Output the [X, Y] coordinate of the center of the cell containing the given text.  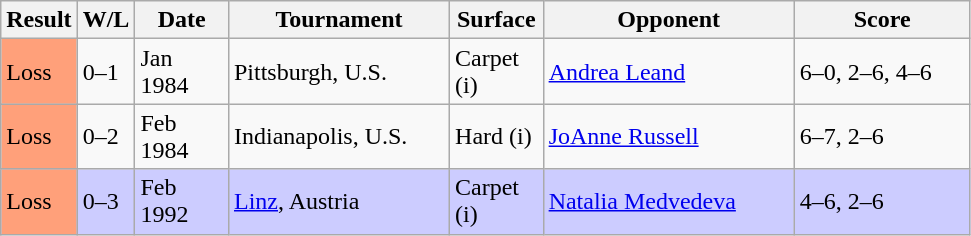
Date [182, 20]
0–1 [106, 72]
Feb 1984 [182, 136]
Linz, Austria [338, 202]
0–2 [106, 136]
Andrea Leand [668, 72]
Surface [497, 20]
4–6, 2–6 [882, 202]
Hard (i) [497, 136]
6–7, 2–6 [882, 136]
Indianapolis, U.S. [338, 136]
6–0, 2–6, 4–6 [882, 72]
Natalia Medvedeva [668, 202]
Opponent [668, 20]
Tournament [338, 20]
0–3 [106, 202]
W/L [106, 20]
Score [882, 20]
JoAnne Russell [668, 136]
Pittsburgh, U.S. [338, 72]
Result [39, 20]
Jan 1984 [182, 72]
Feb 1992 [182, 202]
